For the text-containing cell, return its midpoint in [X, Y] coordinate format. 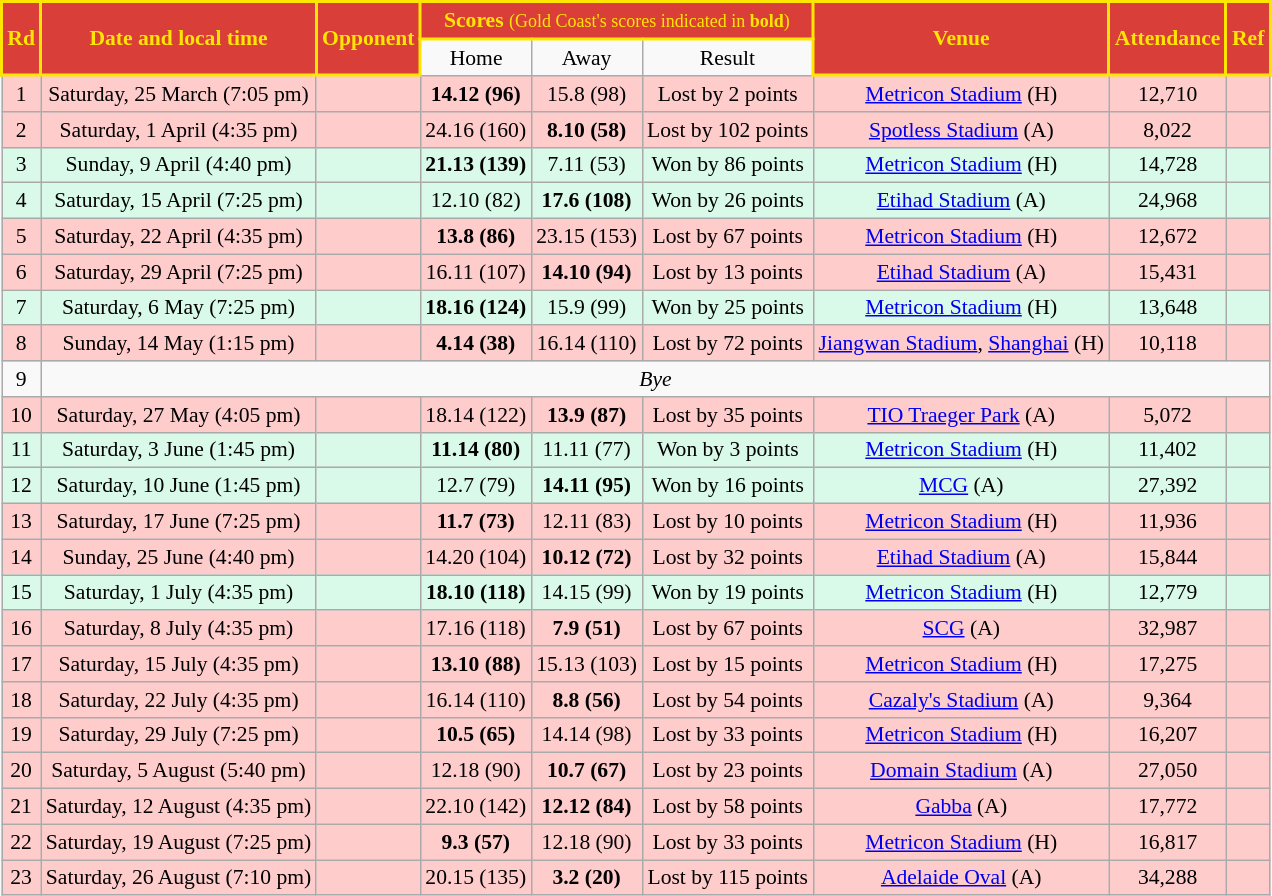
11.11 (77) [586, 450]
22.10 (142) [476, 807]
14.12 (96) [476, 93]
16,817 [1168, 842]
10,118 [1168, 344]
Lost by 13 points [728, 272]
16,207 [1168, 735]
Lost by 58 points [728, 807]
8 [22, 344]
Saturday, 8 July (4:35 pm) [179, 629]
12,672 [1168, 237]
Home [476, 57]
Saturday, 3 June (1:45 pm) [179, 450]
Gabba (A) [961, 807]
Saturday, 29 July (7:25 pm) [179, 735]
21.13 (139) [476, 165]
Lost by 102 points [728, 130]
Jiangwan Stadium, Shanghai (H) [961, 344]
Saturday, 29 April (7:25 pm) [179, 272]
Saturday, 10 June (1:45 pm) [179, 486]
5,072 [1168, 415]
18.10 (118) [476, 593]
8,022 [1168, 130]
Saturday, 12 August (4:35 pm) [179, 807]
Saturday, 22 July (4:35 pm) [179, 700]
Sunday, 9 April (4:40 pm) [179, 165]
Saturday, 25 March (7:05 pm) [179, 93]
17.6 (108) [586, 201]
Result [728, 57]
16.11 (107) [476, 272]
14.15 (99) [586, 593]
Won by 26 points [728, 201]
15.13 (103) [586, 664]
15.8 (98) [586, 93]
24.16 (160) [476, 130]
6 [22, 272]
Saturday, 19 August (7:25 pm) [179, 842]
17 [22, 664]
Domain Stadium (A) [961, 771]
Date and local time [179, 39]
15,431 [1168, 272]
SCG (A) [961, 629]
12.10 (82) [476, 201]
Saturday, 17 June (7:25 pm) [179, 522]
34,288 [1168, 878]
Venue [961, 39]
23 [22, 878]
Lost by 115 points [728, 878]
18 [22, 700]
Spotless Stadium (A) [961, 130]
Saturday, 1 July (4:35 pm) [179, 593]
22 [22, 842]
Lost by 32 points [728, 557]
Saturday, 5 August (5:40 pm) [179, 771]
15,844 [1168, 557]
10.12 (72) [586, 557]
3.2 (20) [586, 878]
Saturday, 27 May (4:05 pm) [179, 415]
Away [586, 57]
17,275 [1168, 664]
1 [22, 93]
Saturday, 22 April (4:35 pm) [179, 237]
7.9 (51) [586, 629]
12,779 [1168, 593]
20 [22, 771]
Won by 86 points [728, 165]
MCG (A) [961, 486]
15.9 (99) [586, 308]
11,402 [1168, 450]
Bye [656, 379]
Lost by 23 points [728, 771]
Adelaide Oval (A) [961, 878]
15 [22, 593]
8.10 (58) [586, 130]
3 [22, 165]
14.14 (98) [586, 735]
Ref [1248, 39]
12.12 (84) [586, 807]
Won by 19 points [728, 593]
23.15 (153) [586, 237]
11 [22, 450]
Scores (Gold Coast's scores indicated in bold) [616, 20]
11,936 [1168, 522]
10.7 (67) [586, 771]
Saturday, 15 July (4:35 pm) [179, 664]
12 [22, 486]
8.8 (56) [586, 700]
Won by 25 points [728, 308]
18.16 (124) [476, 308]
Saturday, 1 April (4:35 pm) [179, 130]
13 [22, 522]
12,710 [1168, 93]
11.14 (80) [476, 450]
Attendance [1168, 39]
5 [22, 237]
13,648 [1168, 308]
13.8 (86) [476, 237]
Won by 16 points [728, 486]
20.15 (135) [476, 878]
7.11 (53) [586, 165]
Opponent [368, 39]
17,772 [1168, 807]
Lost by 35 points [728, 415]
14,728 [1168, 165]
13.9 (87) [586, 415]
27,050 [1168, 771]
4 [22, 201]
Saturday, 15 April (7:25 pm) [179, 201]
19 [22, 735]
Saturday, 6 May (7:25 pm) [179, 308]
TIO Traeger Park (A) [961, 415]
7 [22, 308]
18.14 (122) [476, 415]
Lost by 10 points [728, 522]
2 [22, 130]
14 [22, 557]
14.11 (95) [586, 486]
27,392 [1168, 486]
Lost by 2 points [728, 93]
12.11 (83) [586, 522]
Sunday, 25 June (4:40 pm) [179, 557]
Lost by 54 points [728, 700]
9.3 (57) [476, 842]
9 [22, 379]
11.7 (73) [476, 522]
Sunday, 14 May (1:15 pm) [179, 344]
Rd [22, 39]
9,364 [1168, 700]
16 [22, 629]
10.5 (65) [476, 735]
17.16 (118) [476, 629]
Lost by 15 points [728, 664]
14.10 (94) [586, 272]
Lost by 72 points [728, 344]
21 [22, 807]
Cazaly's Stadium (A) [961, 700]
Won by 3 points [728, 450]
4.14 (38) [476, 344]
24,968 [1168, 201]
12.7 (79) [476, 486]
Saturday, 26 August (7:10 pm) [179, 878]
10 [22, 415]
13.10 (88) [476, 664]
32,987 [1168, 629]
14.20 (104) [476, 557]
